Capture the cell that displays the provided text and extract its (X, Y) central coordinate. 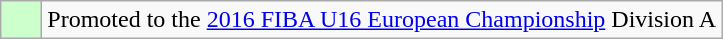
Promoted to the 2016 FIBA U16 European Championship Division A (382, 20)
